Return the (x, y) coordinate for the center point of the cell that contains the specified text.  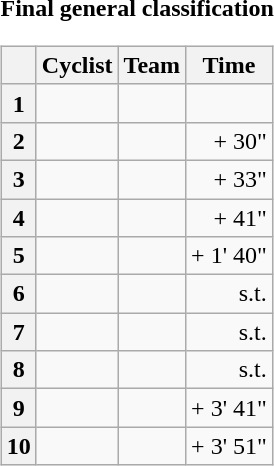
2 (18, 141)
8 (18, 370)
6 (18, 294)
+ 3' 51" (230, 446)
5 (18, 256)
1 (18, 103)
3 (18, 179)
7 (18, 332)
Cyclist (77, 65)
Team (152, 65)
+ 41" (230, 217)
4 (18, 217)
+ 1' 40" (230, 256)
+ 3' 41" (230, 408)
10 (18, 446)
+ 30" (230, 141)
Time (230, 65)
9 (18, 408)
+ 33" (230, 179)
